Scan for the cell matching the given text and deliver its (X, Y) coordinate at center. 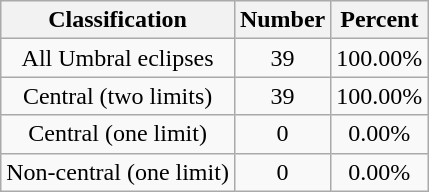
Number (282, 20)
Percent (380, 20)
Non-central (one limit) (118, 172)
Central (one limit) (118, 134)
Classification (118, 20)
Central (two limits) (118, 96)
All Umbral eclipses (118, 58)
